Detect which cell encompasses the target text, then output its (X, Y) center coordinate. 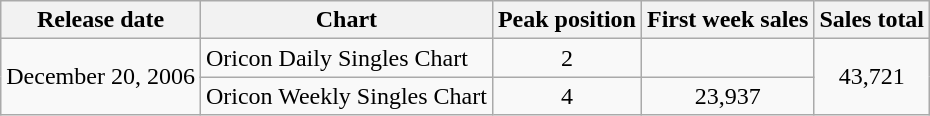
23,937 (727, 96)
43,721 (872, 77)
4 (566, 96)
Sales total (872, 20)
December 20, 2006 (101, 77)
Oricon Weekly Singles Chart (346, 96)
Oricon Daily Singles Chart (346, 58)
First week sales (727, 20)
Peak position (566, 20)
2 (566, 58)
Chart (346, 20)
Release date (101, 20)
